Find where the given text appears and provide that cell's center as [X, Y] coordinate. 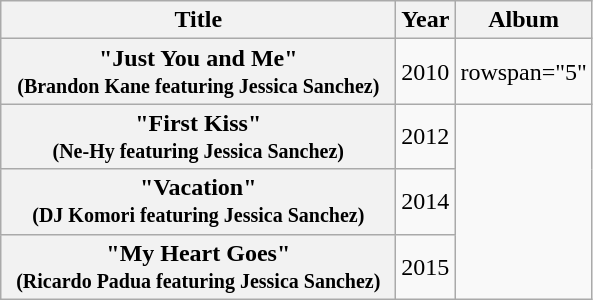
2010 [426, 72]
rowspan="5" [524, 72]
2014 [426, 202]
Album [524, 20]
"My Heart Goes"(Ricardo Padua featuring Jessica Sanchez) [198, 266]
2012 [426, 136]
Title [198, 20]
2015 [426, 266]
"Vacation"(DJ Komori featuring Jessica Sanchez) [198, 202]
Year [426, 20]
"Just You and Me"(Brandon Kane featuring Jessica Sanchez) [198, 72]
"First Kiss"(Ne-Hy featuring Jessica Sanchez) [198, 136]
